Locate the cell with the specified text and output its (X, Y) center coordinate. 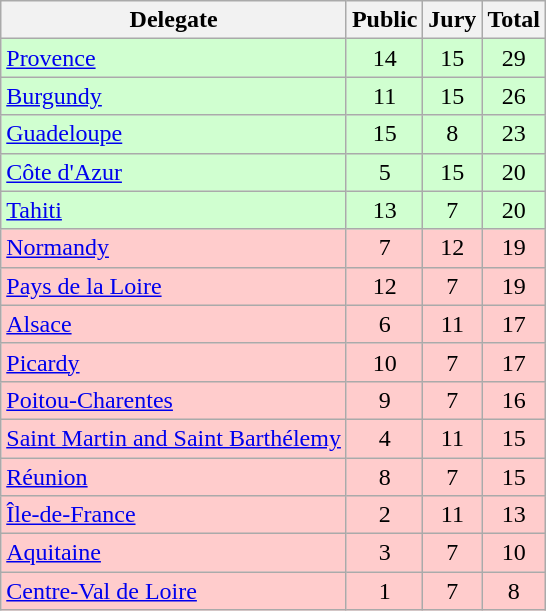
6 (384, 324)
Delegate (174, 20)
Réunion (174, 477)
Alsace (174, 324)
29 (514, 58)
Public (384, 20)
Jury (452, 20)
Saint Martin and Saint Barthélemy (174, 438)
26 (514, 96)
Total (514, 20)
Normandy (174, 248)
1 (384, 591)
16 (514, 400)
Côte d'Azur (174, 172)
Poitou-Charentes (174, 400)
3 (384, 553)
Aquitaine (174, 553)
Centre-Val de Loire (174, 591)
Tahiti (174, 210)
Guadeloupe (174, 134)
Burgundy (174, 96)
5 (384, 172)
4 (384, 438)
Provence (174, 58)
14 (384, 58)
23 (514, 134)
Île-de-France (174, 515)
2 (384, 515)
9 (384, 400)
Picardy (174, 362)
Pays de la Loire (174, 286)
